Output the [X, Y] coordinate of the center of the cell containing the given text.  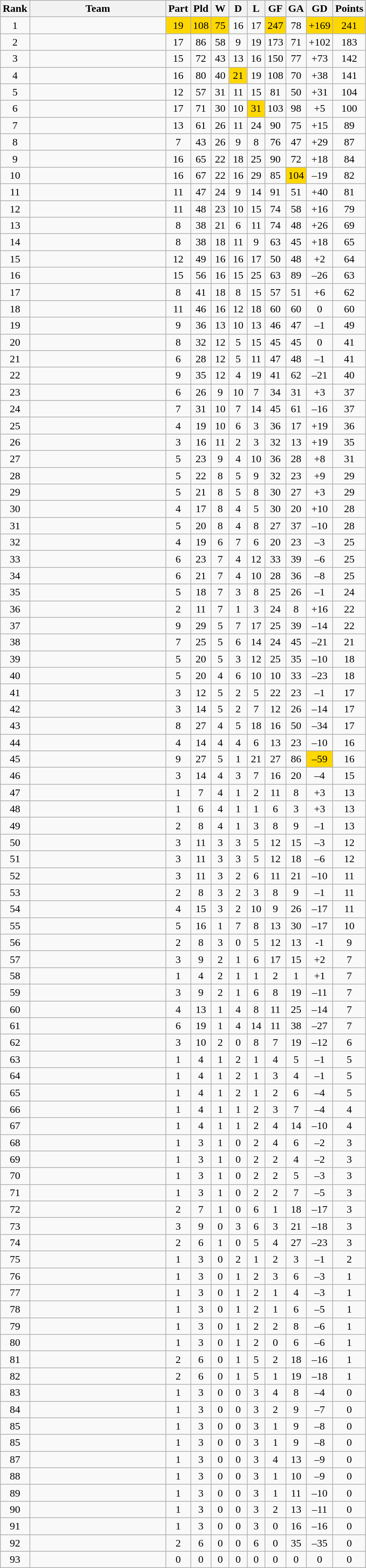
L [256, 9]
–19 [320, 175]
52 [15, 876]
Pld [201, 9]
92 [15, 1543]
–27 [320, 1026]
150 [276, 59]
GA [296, 9]
55 [15, 926]
+1 [320, 976]
83 [15, 1393]
–34 [320, 726]
241 [349, 25]
103 [276, 109]
+6 [320, 292]
247 [276, 25]
42 [15, 709]
+73 [320, 59]
98 [296, 109]
–59 [320, 759]
–12 [320, 1043]
+169 [320, 25]
+26 [320, 226]
Part [178, 9]
+38 [320, 75]
D [238, 9]
68 [15, 1143]
+15 [320, 125]
+9 [320, 475]
Points [349, 9]
93 [15, 1560]
100 [349, 109]
+29 [320, 142]
–26 [320, 276]
+31 [320, 92]
+5 [320, 109]
GD [320, 9]
+10 [320, 509]
59 [15, 992]
53 [15, 892]
73 [15, 1226]
173 [276, 42]
–7 [320, 1409]
183 [349, 42]
–35 [320, 1543]
Rank [15, 9]
44 [15, 743]
GF [276, 9]
+8 [320, 459]
W [220, 9]
+40 [320, 192]
-1 [320, 942]
54 [15, 909]
88 [15, 1476]
66 [15, 1109]
142 [349, 59]
+102 [320, 42]
141 [349, 75]
Team [98, 9]
